Provide the (X, Y) coordinate of the cell's center where the given text is located.  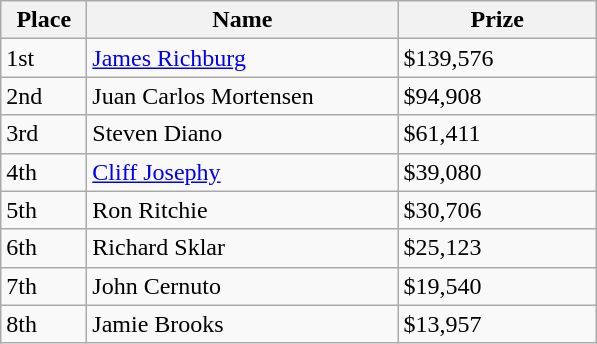
$139,576 (498, 58)
Place (44, 20)
$19,540 (498, 286)
6th (44, 248)
$94,908 (498, 96)
Prize (498, 20)
Cliff Josephy (242, 172)
John Cernuto (242, 286)
8th (44, 324)
$39,080 (498, 172)
5th (44, 210)
Juan Carlos Mortensen (242, 96)
Richard Sklar (242, 248)
7th (44, 286)
$13,957 (498, 324)
Steven Diano (242, 134)
4th (44, 172)
Jamie Brooks (242, 324)
1st (44, 58)
Ron Ritchie (242, 210)
2nd (44, 96)
Name (242, 20)
3rd (44, 134)
$61,411 (498, 134)
James Richburg (242, 58)
$25,123 (498, 248)
$30,706 (498, 210)
